Locate the cell with the specified text and output its (x, y) center coordinate. 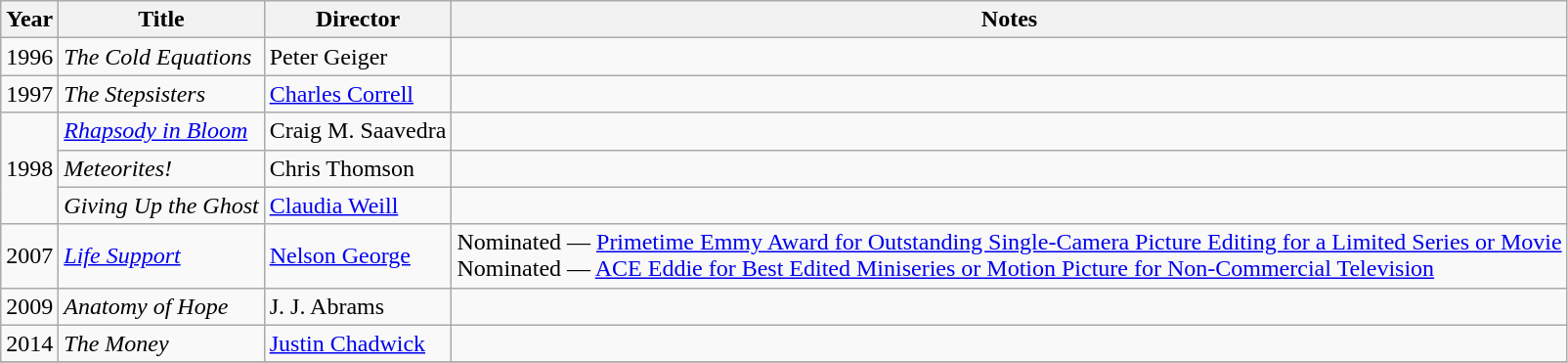
Claudia Weill (358, 205)
Giving Up the Ghost (161, 205)
The Cold Equations (161, 57)
Peter Geiger (358, 57)
2007 (29, 256)
The Stepsisters (161, 94)
Meteorites! (161, 168)
1997 (29, 94)
Craig M. Saavedra (358, 131)
Nelson George (358, 256)
Year (29, 20)
Life Support (161, 256)
Charles Correll (358, 94)
Chris Thomson (358, 168)
Rhapsody in Bloom (161, 131)
J. J. Abrams (358, 306)
2009 (29, 306)
1998 (29, 168)
1996 (29, 57)
Director (358, 20)
The Money (161, 343)
2014 (29, 343)
Anatomy of Hope (161, 306)
Title (161, 20)
Justin Chadwick (358, 343)
Notes (1009, 20)
